Capture the cell that displays the provided text and extract its [X, Y] central coordinate. 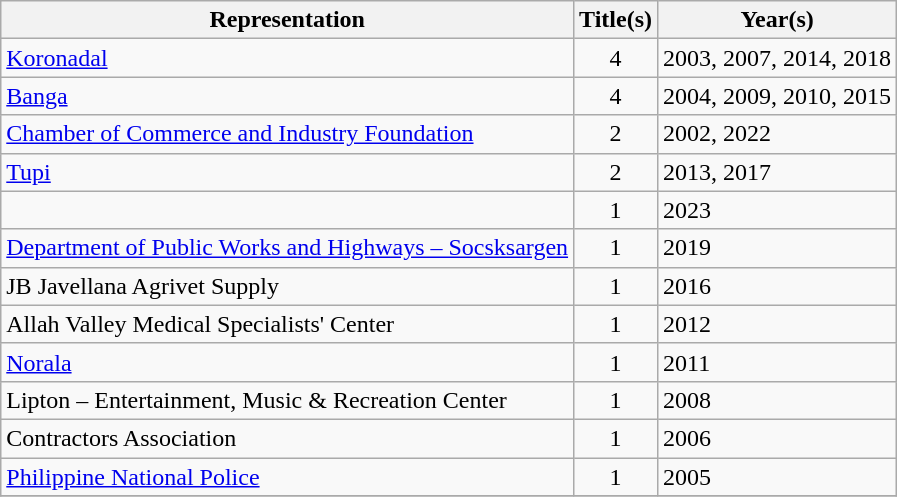
2003, 2007, 2014, 2018 [778, 58]
Koronadal [288, 58]
2012 [778, 324]
Banga [288, 96]
2019 [778, 248]
2002, 2022 [778, 134]
2013, 2017 [778, 172]
Chamber of Commerce and Industry Foundation [288, 134]
JB Javellana Agrivet Supply [288, 286]
Representation [288, 20]
2006 [778, 438]
2023 [778, 210]
Title(s) [616, 20]
2008 [778, 400]
2011 [778, 362]
Norala [288, 362]
2004, 2009, 2010, 2015 [778, 96]
Contractors Association [288, 438]
Department of Public Works and Highways – Socsksargen [288, 248]
Philippine National Police [288, 477]
Tupi [288, 172]
Year(s) [778, 20]
Allah Valley Medical Specialists' Center [288, 324]
2016 [778, 286]
2005 [778, 477]
Lipton – Entertainment, Music & Recreation Center [288, 400]
